Provide the (X, Y) coordinate of the cell's center where the given text is located.  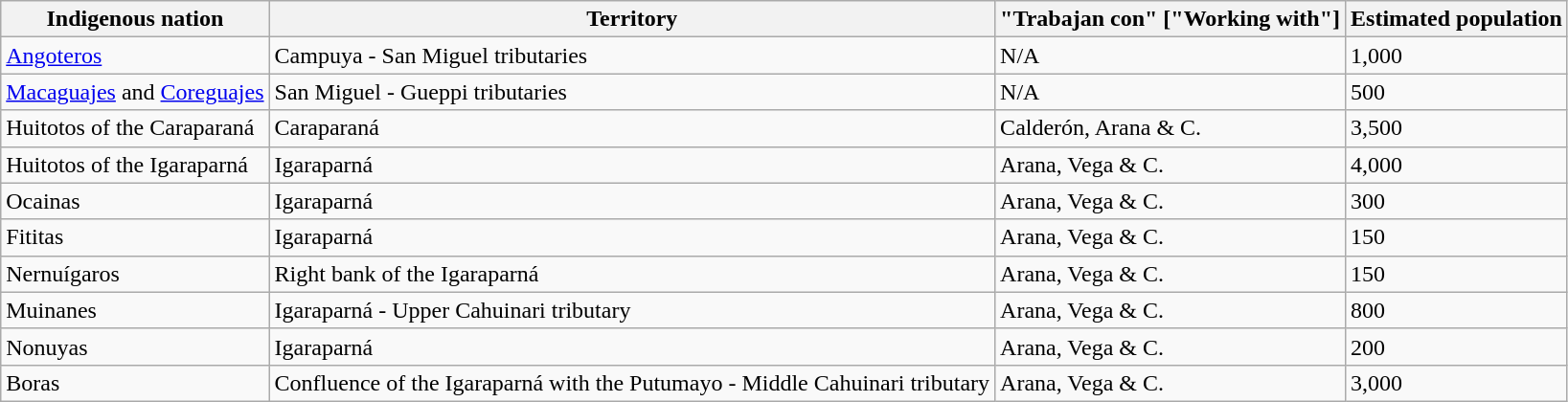
500 (1457, 92)
Nernuígaros (135, 274)
Huitotos of the Caraparaná (135, 128)
Macaguajes and Coreguajes (135, 92)
Igaraparná - Upper Cahuinari tributary (632, 310)
1,000 (1457, 56)
Indigenous nation (135, 19)
Nonuyas (135, 346)
Ocainas (135, 201)
200 (1457, 346)
Calderón, Arana & C. (1170, 128)
Estimated population (1457, 19)
4,000 (1457, 165)
3,000 (1457, 383)
Territory (632, 19)
"Trabajan con" ["Working with"] (1170, 19)
Right bank of the Igaraparná (632, 274)
Angoteros (135, 56)
800 (1457, 310)
300 (1457, 201)
Huitotos of the Igaraparná (135, 165)
Boras (135, 383)
Confluence of the Igaraparná with the Putumayo - Middle Cahuinari tributary (632, 383)
Caraparaná (632, 128)
3,500 (1457, 128)
Fititas (135, 237)
Campuya - San Miguel tributaries (632, 56)
San Miguel - Gueppi tributaries (632, 92)
Muinanes (135, 310)
